Determine the [X, Y] coordinate at the center of the cell enclosing the given text.  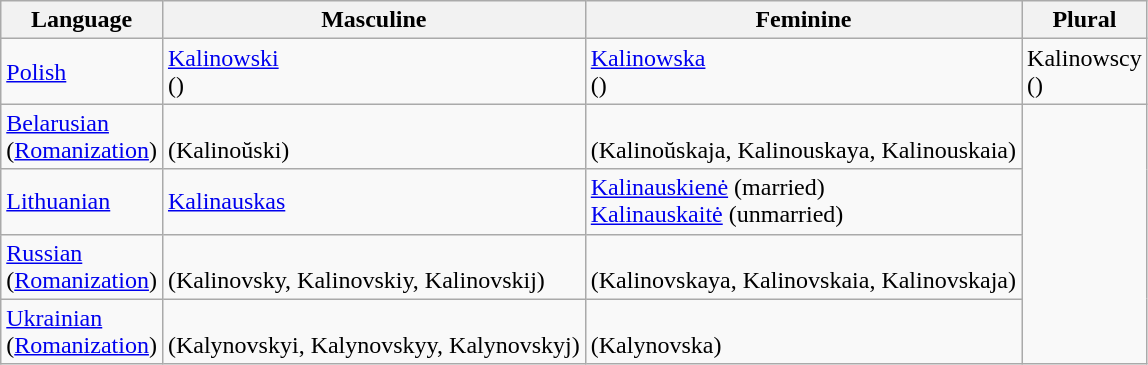
Ukrainian (Romanization) [82, 332]
Russian (Romanization) [82, 266]
Lithuanian [82, 202]
Kalinowscy () [1085, 72]
Kalinauskienė (married) Kalinauskaitė (unmarried) [803, 202]
Language [82, 20]
(Kalynovska) [803, 332]
Feminine [803, 20]
Belarusian (Romanization) [82, 136]
(Kalinoŭskaja, Kalinouskaya, Kalinouskaia) [803, 136]
Kalinauskas [374, 202]
Polish [82, 72]
(Kalinoŭski) [374, 136]
(Kalinovskaya, Kalinovskaia, Kalinovskaja) [803, 266]
Plural [1085, 20]
Masculine [374, 20]
(Kalinovsky, Kalinovskiy, Kalinovskij) [374, 266]
Kalinowski () [374, 72]
Kalinowska () [803, 72]
(Kalynovskyi, Kalynovskyy, Kalynovskyj) [374, 332]
